From the cell containing the given text, extract its center point as [x, y] coordinate. 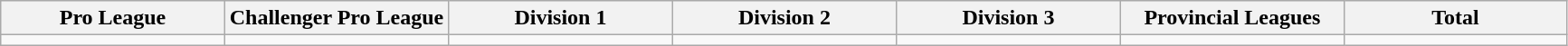
Provincial Leagues [1232, 18]
Total [1456, 18]
Division 1 [561, 18]
Challenger Pro League [337, 18]
Division 2 [784, 18]
Division 3 [1008, 18]
Pro League [112, 18]
